From the cell containing the given text, extract its center point as (x, y) coordinate. 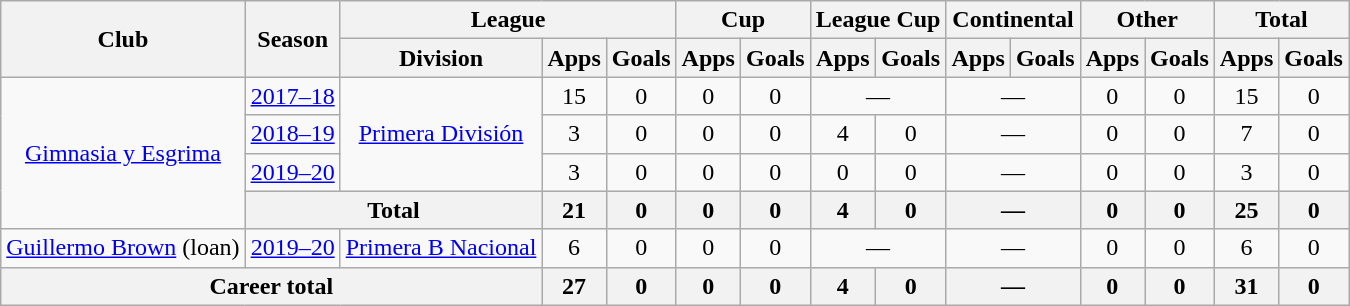
League (508, 20)
Division (441, 58)
2018–19 (292, 134)
21 (574, 210)
Club (123, 39)
25 (1246, 210)
Other (1147, 20)
31 (1246, 286)
League Cup (878, 20)
Season (292, 39)
Primera División (441, 134)
Career total (272, 286)
Primera B Nacional (441, 248)
Guillermo Brown (loan) (123, 248)
Gimnasia y Esgrima (123, 153)
7 (1246, 134)
27 (574, 286)
2017–18 (292, 96)
Cup (743, 20)
Continental (1013, 20)
